Return the (X, Y) coordinate for the center point of the cell that contains the specified text.  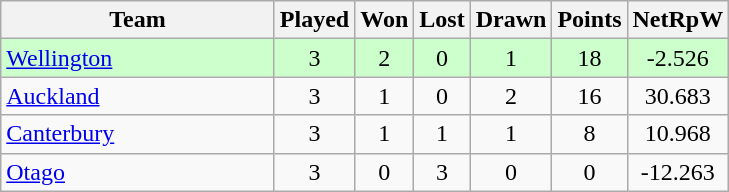
8 (590, 134)
Canterbury (138, 134)
Team (138, 20)
Lost (442, 20)
Auckland (138, 96)
NetRpW (678, 20)
16 (590, 96)
Drawn (511, 20)
Otago (138, 172)
18 (590, 58)
10.968 (678, 134)
Played (314, 20)
Wellington (138, 58)
30.683 (678, 96)
-12.263 (678, 172)
Points (590, 20)
Won (384, 20)
-2.526 (678, 58)
